From the cell containing the given text, extract its center point as [x, y] coordinate. 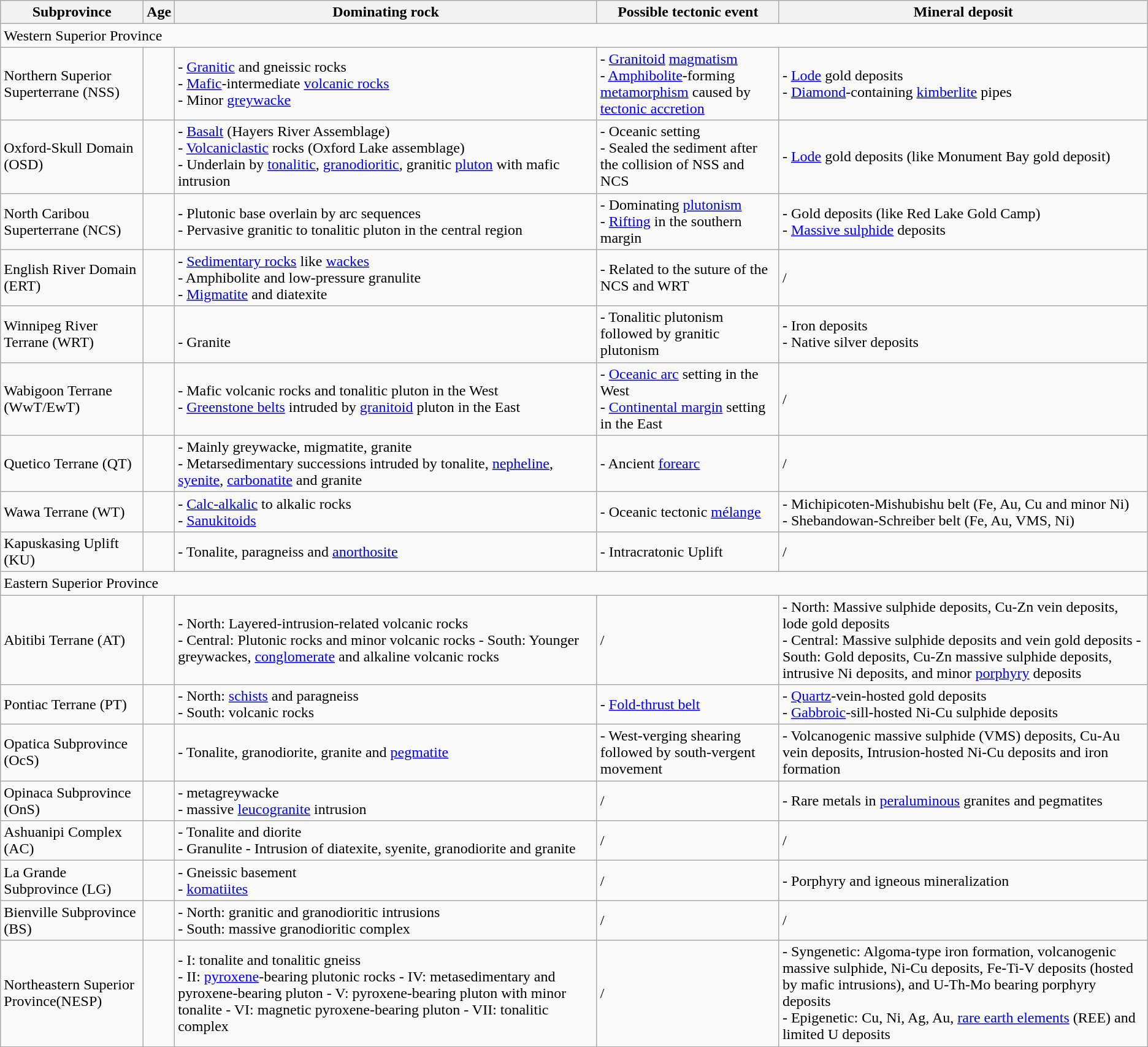
Subprovince [72, 12]
- Mafic volcanic rocks and tonalitic pluton in the West- Greenstone belts intruded by granitoid pluton in the East [386, 398]
- Lode gold deposits- Diamond-containing kimberlite pipes [963, 83]
Quetico Terrane (QT) [72, 463]
- Sedimentary rocks like wackes- Amphibolite and low-pressure granulite- Migmatite and diatexite [386, 278]
- Iron deposits- Native silver deposits [963, 334]
La Grande Subprovince (LG) [72, 880]
- Tonalite and diorite- Granulite - Intrusion of diatexite, syenite, granodiorite and granite [386, 841]
Oxford-Skull Domain (OSD) [72, 157]
- Calc-alkalic to alkalic rocks- Sanukitoids [386, 511]
- West-verging shearing followed by south-vergent movement [688, 753]
- Oceanic setting- Sealed the sediment after the collision of NSS and NCS [688, 157]
Wawa Terrane (WT) [72, 511]
Bienville Subprovince (BS) [72, 921]
Western Superior Province [574, 36]
- Granitoid magmatism- Amphibolite-forming metamorphism caused by tectonic accretion [688, 83]
Abitibi Terrane (AT) [72, 639]
- Tonalitic plutonism followed by granitic plutonism [688, 334]
- Rare metals in peraluminous granites and pegmatites [963, 801]
English River Domain (ERT) [72, 278]
- Mainly greywacke, migmatite, granite- Metarsedimentary successions intruded by tonalite, nepheline, syenite, carbonatite and granite [386, 463]
- Dominating plutonism- Rifting in the southern margin [688, 221]
- Tonalite, paragneiss and anorthosite [386, 552]
- Gneissic basement- komatiites [386, 880]
Possible tectonic event [688, 12]
Wabigoon Terrane (WwT/EwT) [72, 398]
- Plutonic base overlain by arc sequences- Pervasive granitic to tonalitic pluton in the central region [386, 221]
- Oceanic tectonic mélange [688, 511]
Winnipeg River Terrane (WRT) [72, 334]
Opatica Subprovince (OcS) [72, 753]
- Related to the suture of the NCS and WRT [688, 278]
- Volcanogenic massive sulphide (VMS) deposits, Cu-Au vein deposits, Intrusion-hosted Ni-Cu deposits and iron formation [963, 753]
Dominating rock [386, 12]
- Granite [386, 334]
- Intracratonic Uplift [688, 552]
- North: schists and paragneiss- South: volcanic rocks [386, 705]
North Caribou Superterrane (NCS) [72, 221]
- Granitic and gneissic rocks- Mafic-intermediate volcanic rocks- Minor greywacke [386, 83]
Opinaca Subprovince (OnS) [72, 801]
Mineral deposit [963, 12]
- Tonalite, granodiorite, granite and pegmatite [386, 753]
Age [159, 12]
- metagreywacke- massive leucogranite intrusion [386, 801]
- Ancient forearc [688, 463]
Northern Superior Superterrane (NSS) [72, 83]
- Lode gold deposits (like Monument Bay gold deposit) [963, 157]
- Porphyry and igneous mineralization [963, 880]
Pontiac Terrane (PT) [72, 705]
Kapuskasing Uplift (KU) [72, 552]
Ashuanipi Complex (AC) [72, 841]
- North: granitic and granodioritic intrusions- South: massive granodioritic complex [386, 921]
- Oceanic arc setting in the West- Continental margin setting in the East [688, 398]
Northeastern Superior Province(NESP) [72, 993]
- Quartz-vein-hosted gold deposits- Gabbroic-sill-hosted Ni-Cu sulphide deposits [963, 705]
- Fold-thrust belt [688, 705]
Eastern Superior Province [574, 583]
- Gold deposits (like Red Lake Gold Camp)- Massive sulphide deposits [963, 221]
- Michipicoten-Mishubishu belt (Fe, Au, Cu and minor Ni)- Shebandowan-Schreiber belt (Fe, Au, VMS, Ni) [963, 511]
